Locate the cell with the specified text and output its [X, Y] center coordinate. 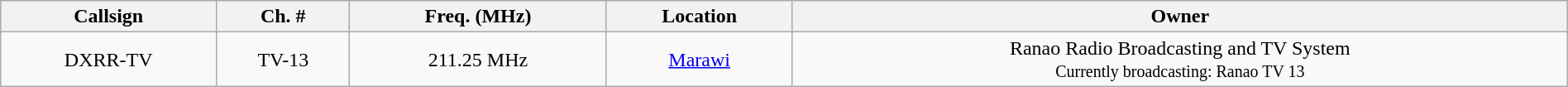
Ch. # [283, 17]
Freq. (MHz) [478, 17]
Location [700, 17]
211.25 MHz [478, 60]
Callsign [109, 17]
Owner [1179, 17]
TV-13 [283, 60]
Ranao Radio Broadcasting and TV SystemCurrently broadcasting: Ranao TV 13 [1179, 60]
DXRR-TV [109, 60]
Marawi [700, 60]
